Output the [x, y] coordinate of the center of the cell containing the given text.  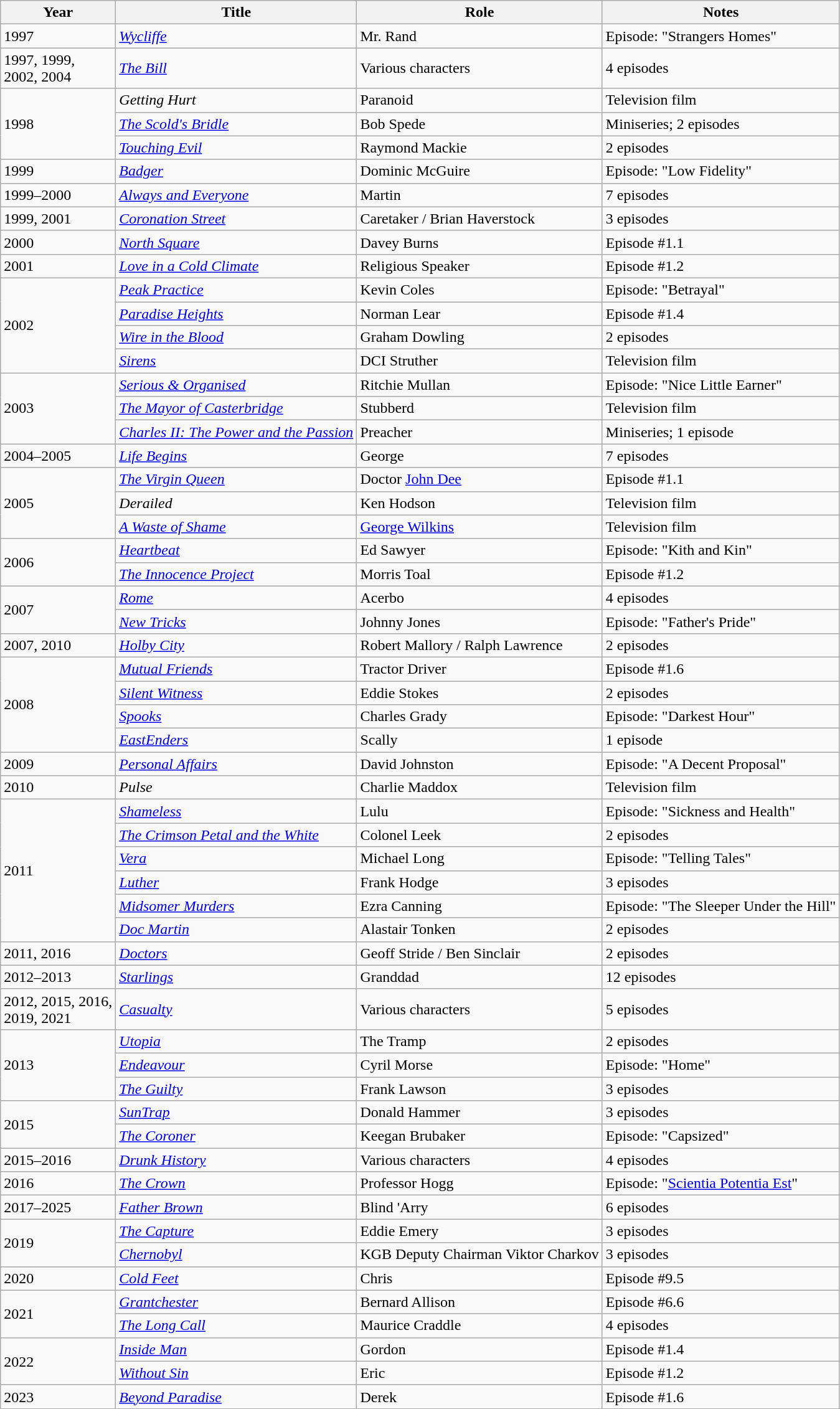
Professor Hogg [479, 1184]
Preacher [479, 432]
Personal Affairs [237, 764]
Rome [237, 598]
1999 [59, 171]
Title [237, 12]
Starlings [237, 977]
Kevin Coles [479, 290]
The Scold's Bridle [237, 124]
Eddie Emery [479, 1231]
6 episodes [721, 1207]
DCI Struther [479, 361]
The Crown [237, 1184]
2003 [59, 408]
Ezra Canning [479, 906]
Charles II: The Power and the Passion [237, 432]
Charlie Maddox [479, 788]
Drunk History [237, 1160]
David Johnston [479, 764]
Graham Dowling [479, 337]
The Innocence Project [237, 574]
Paradise Heights [237, 313]
Scally [479, 740]
The Crimson Petal and the White [237, 835]
EastEnders [237, 740]
2002 [59, 325]
Martin [479, 195]
Episode: "Low Fidelity" [721, 171]
2020 [59, 1278]
2011, 2016 [59, 953]
Episode: "Strangers Homes" [721, 36]
2012–2013 [59, 977]
2009 [59, 764]
KGB Deputy Chairman Viktor Charkov [479, 1255]
Frank Hodge [479, 882]
Grantchester [237, 1302]
Wire in the Blood [237, 337]
The Mayor of Casterbridge [237, 408]
2010 [59, 788]
Stubberd [479, 408]
2016 [59, 1184]
2023 [59, 1397]
Getting Hurt [237, 100]
Chris [479, 1278]
1999–2000 [59, 195]
Heartbeat [237, 550]
A Waste of Shame [237, 527]
2013 [59, 1065]
2000 [59, 242]
Bernard Allison [479, 1302]
Sirens [237, 361]
Chernobyl [237, 1255]
Religious Speaker [479, 266]
Episode: "Betrayal" [721, 290]
Touching Evil [237, 148]
Keegan Brubaker [479, 1136]
Year [59, 12]
The Long Call [237, 1326]
Episode #9.5 [721, 1278]
SunTrap [237, 1113]
2015–2016 [59, 1160]
Without Sin [237, 1373]
George [479, 456]
Midsomer Murders [237, 906]
Gordon [479, 1349]
2017–2025 [59, 1207]
Acerbo [479, 598]
Casualty [237, 1009]
Episode: "Capsized" [721, 1136]
The Virgin Queen [237, 479]
2001 [59, 266]
The Capture [237, 1231]
5 episodes [721, 1009]
Miniseries; 2 episodes [721, 124]
Raymond Mackie [479, 148]
Charles Grady [479, 717]
Episode: "Nice Little Earner" [721, 385]
Episode: "Home" [721, 1065]
Doctor John Dee [479, 479]
Spooks [237, 717]
Maurice Craddle [479, 1326]
Notes [721, 12]
Derek [479, 1397]
Ritchie Mullan [479, 385]
The Guilty [237, 1089]
Norman Lear [479, 313]
Episode: "A Decent Proposal" [721, 764]
Episode: "Telling Tales" [721, 859]
2015 [59, 1124]
Granddad [479, 977]
1998 [59, 124]
North Square [237, 242]
Love in a Cold Climate [237, 266]
New Tricks [237, 621]
Endeavour [237, 1065]
Pulse [237, 788]
Utopia [237, 1041]
Life Begins [237, 456]
2008 [59, 704]
2004–2005 [59, 456]
Colonel Leek [479, 835]
Mutual Friends [237, 669]
Ed Sawyer [479, 550]
Silent Witness [237, 693]
Badger [237, 171]
1997, 1999,2002, 2004 [59, 68]
1997 [59, 36]
Cold Feet [237, 1278]
2012, 2015, 2016,2019, 2021 [59, 1009]
Frank Lawson [479, 1089]
Ken Hodson [479, 503]
Donald Hammer [479, 1113]
Davey Burns [479, 242]
Always and Everyone [237, 195]
Father Brown [237, 1207]
Bob Spede [479, 124]
12 episodes [721, 977]
Morris Toal [479, 574]
2006 [59, 562]
2022 [59, 1361]
Johnny Jones [479, 621]
Blind 'Arry [479, 1207]
Episode: "Scientia Potentia Est" [721, 1184]
Doc Martin [237, 930]
2007 [59, 610]
Beyond Paradise [237, 1397]
Serious & Organised [237, 385]
Cyril Morse [479, 1065]
2005 [59, 503]
Derailed [237, 503]
Episode: "Darkest Hour" [721, 717]
2021 [59, 1314]
1 episode [721, 740]
Episode: "Kith and Kin" [721, 550]
2007, 2010 [59, 645]
Miniseries; 1 episode [721, 432]
Paranoid [479, 100]
Episode #6.6 [721, 1302]
Eric [479, 1373]
Caretaker / Brian Haverstock [479, 219]
Coronation Street [237, 219]
The Bill [237, 68]
1999, 2001 [59, 219]
The Coroner [237, 1136]
Vera [237, 859]
Wycliffe [237, 36]
Episode: "Father's Pride" [721, 621]
Luther [237, 882]
Dominic McGuire [479, 171]
Tractor Driver [479, 669]
Geoff Stride / Ben Sinclair [479, 953]
George Wilkins [479, 527]
Peak Practice [237, 290]
Lulu [479, 811]
Inside Man [237, 1349]
2011 [59, 870]
Episode: "The Sleeper Under the Hill" [721, 906]
Robert Mallory / Ralph Lawrence [479, 645]
Michael Long [479, 859]
Holby City [237, 645]
Shameless [237, 811]
The Tramp [479, 1041]
Episode: "Sickness and Health" [721, 811]
Doctors [237, 953]
Mr. Rand [479, 36]
Alastair Tonken [479, 930]
Role [479, 12]
2019 [59, 1243]
Eddie Stokes [479, 693]
